Return the (X, Y) coordinate for the center point of the cell that contains the specified text.  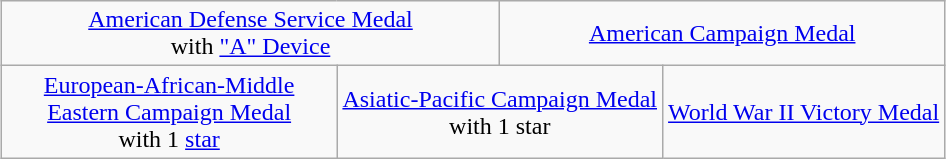
Asiatic-Pacific Campaign Medalwith 1 star (500, 112)
American Defense Service Medalwith "A" Device (250, 34)
World War II Victory Medal (804, 112)
American Campaign Medal (722, 34)
European-African-MiddleEastern Campaign Medalwith 1 star (169, 112)
